Return the [x, y] coordinate for the center point of the cell that contains the specified text.  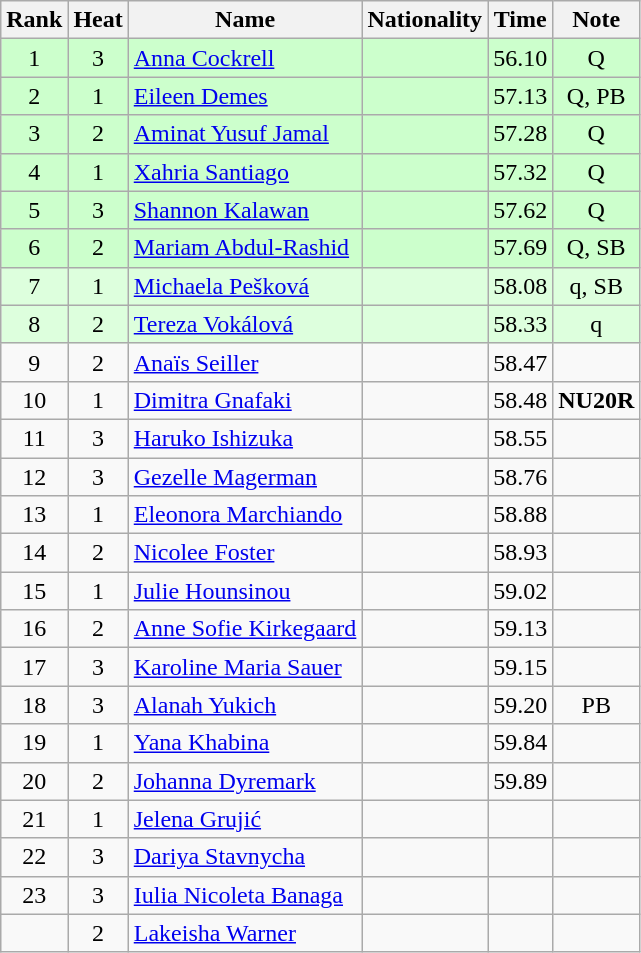
Anaïs Seiller [245, 362]
Dariya Stavnycha [245, 857]
9 [34, 362]
58.08 [520, 286]
Rank [34, 20]
59.20 [520, 705]
16 [34, 629]
58.93 [520, 553]
Lakeisha Warner [245, 933]
59.89 [520, 781]
Haruko Ishizuka [245, 438]
Time [520, 20]
Jelena Grujić [245, 819]
PB [596, 705]
Gezelle Magerman [245, 477]
12 [34, 477]
Iulia Nicoleta Banaga [245, 895]
14 [34, 553]
Julie Hounsinou [245, 591]
59.13 [520, 629]
Name [245, 20]
4 [34, 172]
q [596, 324]
17 [34, 667]
6 [34, 248]
Michaela Pešková [245, 286]
19 [34, 743]
Anne Sofie Kirkegaard [245, 629]
58.47 [520, 362]
59.02 [520, 591]
57.62 [520, 210]
Karoline Maria Sauer [245, 667]
22 [34, 857]
Alanah Yukich [245, 705]
Dimitra Gnafaki [245, 400]
58.33 [520, 324]
57.69 [520, 248]
21 [34, 819]
Anna Cockrell [245, 58]
Xahria Santiago [245, 172]
Yana Khabina [245, 743]
Q, PB [596, 96]
13 [34, 515]
11 [34, 438]
58.76 [520, 477]
Q, SB [596, 248]
56.10 [520, 58]
20 [34, 781]
Heat [98, 20]
8 [34, 324]
Eileen Demes [245, 96]
23 [34, 895]
18 [34, 705]
Nicolee Foster [245, 553]
15 [34, 591]
5 [34, 210]
Johanna Dyremark [245, 781]
59.15 [520, 667]
7 [34, 286]
Eleonora Marchiando [245, 515]
Note [596, 20]
57.28 [520, 134]
10 [34, 400]
q, SB [596, 286]
Nationality [425, 20]
Tereza Vokálová [245, 324]
Mariam Abdul-Rashid [245, 248]
58.48 [520, 400]
58.55 [520, 438]
NU20R [596, 400]
58.88 [520, 515]
57.13 [520, 96]
59.84 [520, 743]
Shannon Kalawan [245, 210]
57.32 [520, 172]
Aminat Yusuf Jamal [245, 134]
